Search for the cell housing the specified text and yield its [x, y] center coordinate. 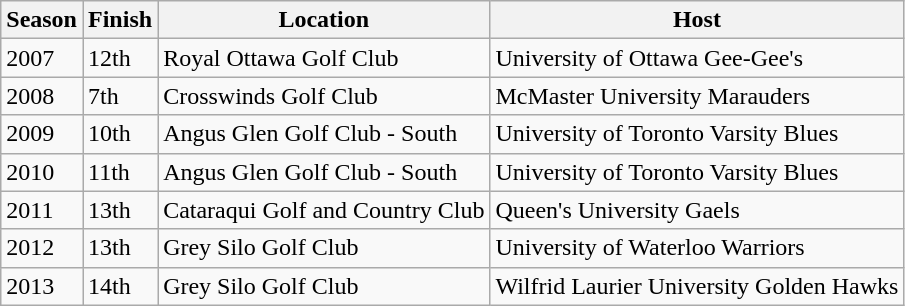
University of Ottawa Gee-Gee's [697, 58]
Queen's University Gaels [697, 210]
University of Waterloo Warriors [697, 248]
McMaster University Marauders [697, 96]
Wilfrid Laurier University Golden Hawks [697, 286]
12th [120, 58]
2010 [42, 172]
2008 [42, 96]
Cataraqui Golf and Country Club [324, 210]
11th [120, 172]
2013 [42, 286]
7th [120, 96]
14th [120, 286]
2007 [42, 58]
2011 [42, 210]
Season [42, 20]
Finish [120, 20]
Royal Ottawa Golf Club [324, 58]
2012 [42, 248]
Crosswinds Golf Club [324, 96]
10th [120, 134]
2009 [42, 134]
Location [324, 20]
Host [697, 20]
